Return the [x, y] coordinate for the center point of the cell that contains the specified text.  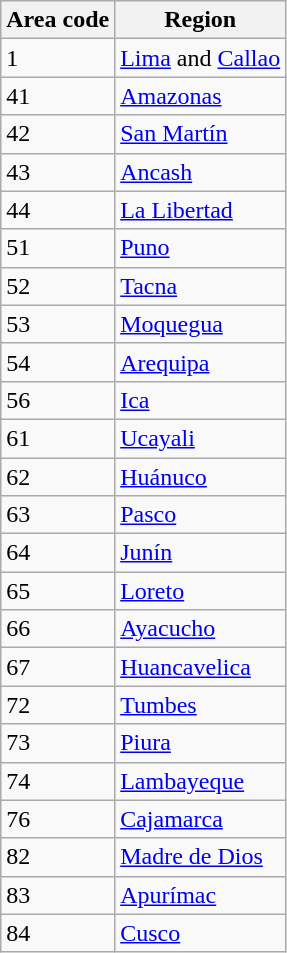
64 [58, 553]
Apurímac [200, 895]
53 [58, 324]
56 [58, 400]
Ayacucho [200, 629]
Madre de Dios [200, 857]
Cusco [200, 933]
Junín [200, 553]
Lambayeque [200, 781]
Arequipa [200, 362]
72 [58, 705]
Cajamarca [200, 819]
Lima and Callao [200, 58]
73 [58, 743]
Area code [58, 20]
43 [58, 172]
84 [58, 933]
54 [58, 362]
Ancash [200, 172]
62 [58, 477]
La Libertad [200, 210]
Huancavelica [200, 667]
Region [200, 20]
Tumbes [200, 705]
Amazonas [200, 96]
Puno [200, 248]
Moquegua [200, 324]
Pasco [200, 515]
42 [58, 134]
Ica [200, 400]
Tacna [200, 286]
74 [58, 781]
83 [58, 895]
65 [58, 591]
61 [58, 438]
51 [58, 248]
44 [58, 210]
82 [58, 857]
63 [58, 515]
San Martín [200, 134]
66 [58, 629]
Ucayali [200, 438]
76 [58, 819]
Loreto [200, 591]
Huánuco [200, 477]
67 [58, 667]
1 [58, 58]
41 [58, 96]
Piura [200, 743]
52 [58, 286]
